Pinpoint the cell where the given text exists, returning its [X, Y] midpoint coordinate. 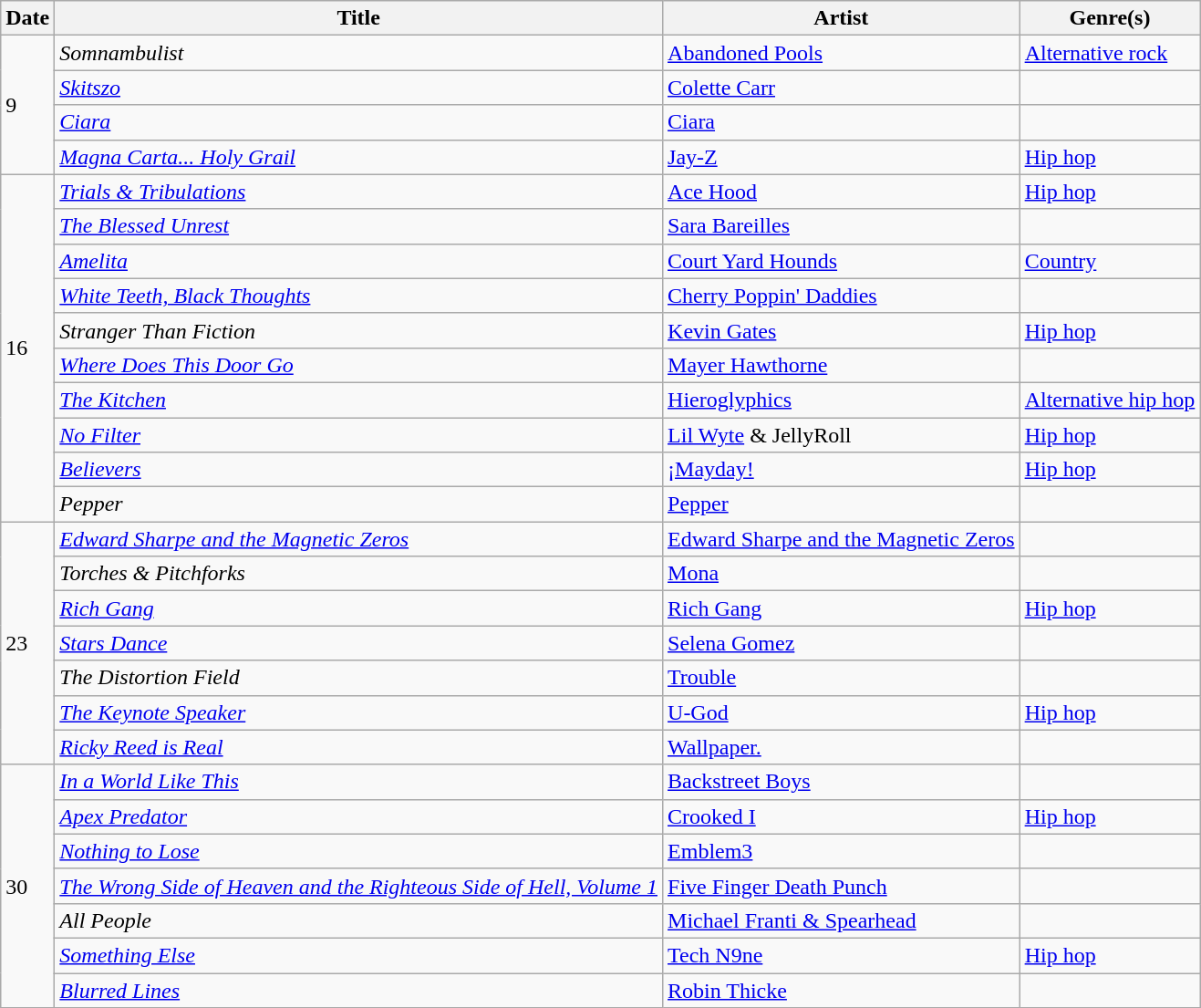
Trials & Tribulations [359, 192]
Colette Carr [842, 88]
Stranger Than Fiction [359, 330]
The Keynote Speaker [359, 712]
9 [27, 105]
Torches & Pitchforks [359, 574]
¡Mayday! [842, 470]
16 [27, 348]
30 [27, 886]
Where Does This Door Go [359, 365]
Ace Hood [842, 192]
Blurred Lines [359, 990]
Backstreet Boys [842, 782]
23 [27, 643]
Country [1110, 261]
Abandoned Pools [842, 53]
Emblem3 [842, 851]
Wallpaper. [842, 747]
Apex Predator [359, 816]
Court Yard Hounds [842, 261]
Title [359, 18]
The Kitchen [359, 400]
Michael Franti & Spearhead [842, 920]
Tech N9ne [842, 955]
Lil Wyte & JellyRoll [842, 435]
Stars Dance [359, 643]
Something Else [359, 955]
Nothing to Lose [359, 851]
The Blessed Unrest [359, 226]
Hieroglyphics [842, 400]
Magna Carta... Holy Grail [359, 157]
White Teeth, Black Thoughts [359, 296]
The Distortion Field [359, 678]
U-God [842, 712]
Alternative rock [1110, 53]
Robin Thicke [842, 990]
Five Finger Death Punch [842, 886]
Ricky Reed is Real [359, 747]
Crooked I [842, 816]
Cherry Poppin' Daddies [842, 296]
Date [27, 18]
Believers [359, 470]
Kevin Gates [842, 330]
Somnambulist [359, 53]
Genre(s) [1110, 18]
Alternative hip hop [1110, 400]
Mayer Hawthorne [842, 365]
Mona [842, 574]
The Wrong Side of Heaven and the Righteous Side of Hell, Volume 1 [359, 886]
Selena Gomez [842, 643]
Trouble [842, 678]
No Filter [359, 435]
Artist [842, 18]
Skitszo [359, 88]
All People [359, 920]
In a World Like This [359, 782]
Jay-Z [842, 157]
Sara Bareilles [842, 226]
Amelita [359, 261]
